Scan for the cell matching the given text and deliver its (X, Y) coordinate at center. 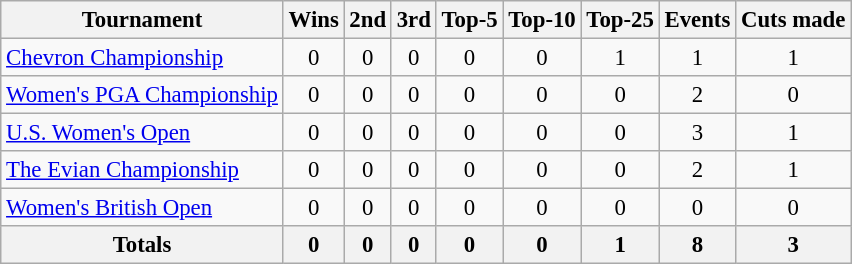
The Evian Championship (142, 170)
8 (697, 245)
Chevron Championship (142, 58)
U.S. Women's Open (142, 133)
Tournament (142, 20)
Top-25 (620, 20)
2nd (368, 20)
Women's PGA Championship (142, 95)
Top-5 (470, 20)
Cuts made (794, 20)
3rd (414, 20)
Women's British Open (142, 208)
Wins (314, 20)
Top-10 (542, 20)
Events (697, 20)
Totals (142, 245)
